Scan for the cell matching the given text and deliver its (X, Y) coordinate at center. 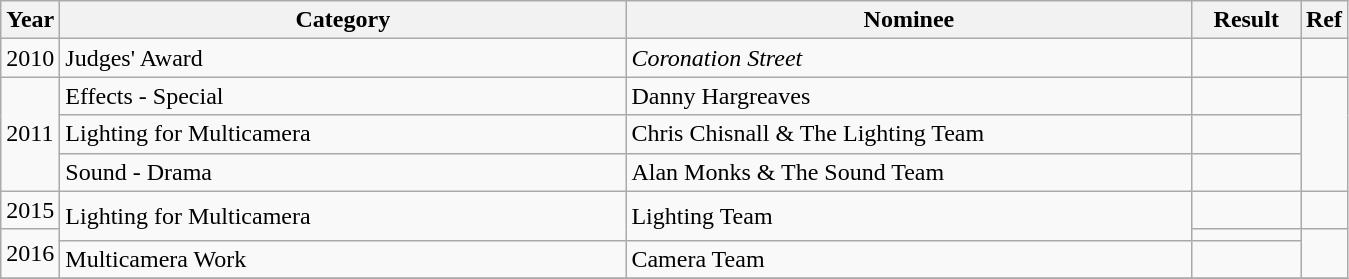
Judges' Award (343, 58)
Effects - Special (343, 96)
2011 (30, 134)
Sound - Drama (343, 172)
Camera Team (909, 259)
Year (30, 20)
Alan Monks & The Sound Team (909, 172)
Nominee (909, 20)
Result (1246, 20)
2015 (30, 210)
Category (343, 20)
Ref (1324, 20)
Coronation Street (909, 58)
Lighting Team (909, 216)
Danny Hargreaves (909, 96)
2016 (30, 254)
Multicamera Work (343, 259)
Chris Chisnall & The Lighting Team (909, 134)
2010 (30, 58)
